Scan for the cell matching the given text and deliver its [x, y] coordinate at center. 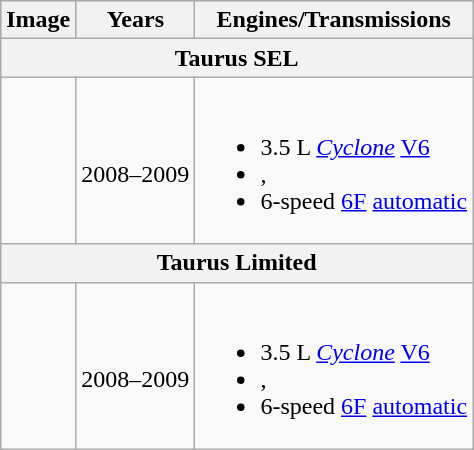
Engines/Transmissions [334, 20]
Taurus Limited [237, 263]
Image [38, 20]
Taurus SEL [237, 58]
Years [136, 20]
